Capture the cell that displays the provided text and extract its (X, Y) central coordinate. 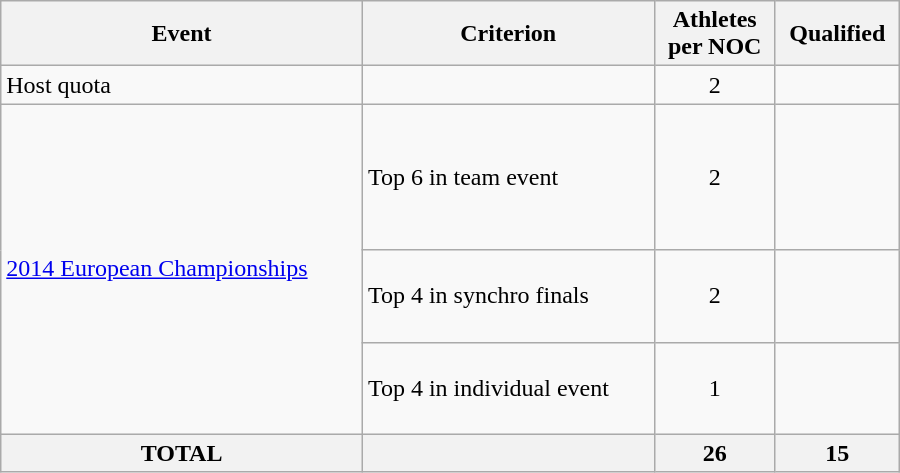
2014 European Championships (182, 269)
Top 4 in synchro finals (508, 296)
1 (714, 388)
Top 6 in team event (508, 177)
Event (182, 34)
15 (837, 453)
TOTAL (182, 453)
Athletesper NOC (714, 34)
Top 4 in individual event (508, 388)
Qualified (837, 34)
26 (714, 453)
Criterion (508, 34)
Host quota (182, 85)
